Locate the cell with the specified text and output its (X, Y) center coordinate. 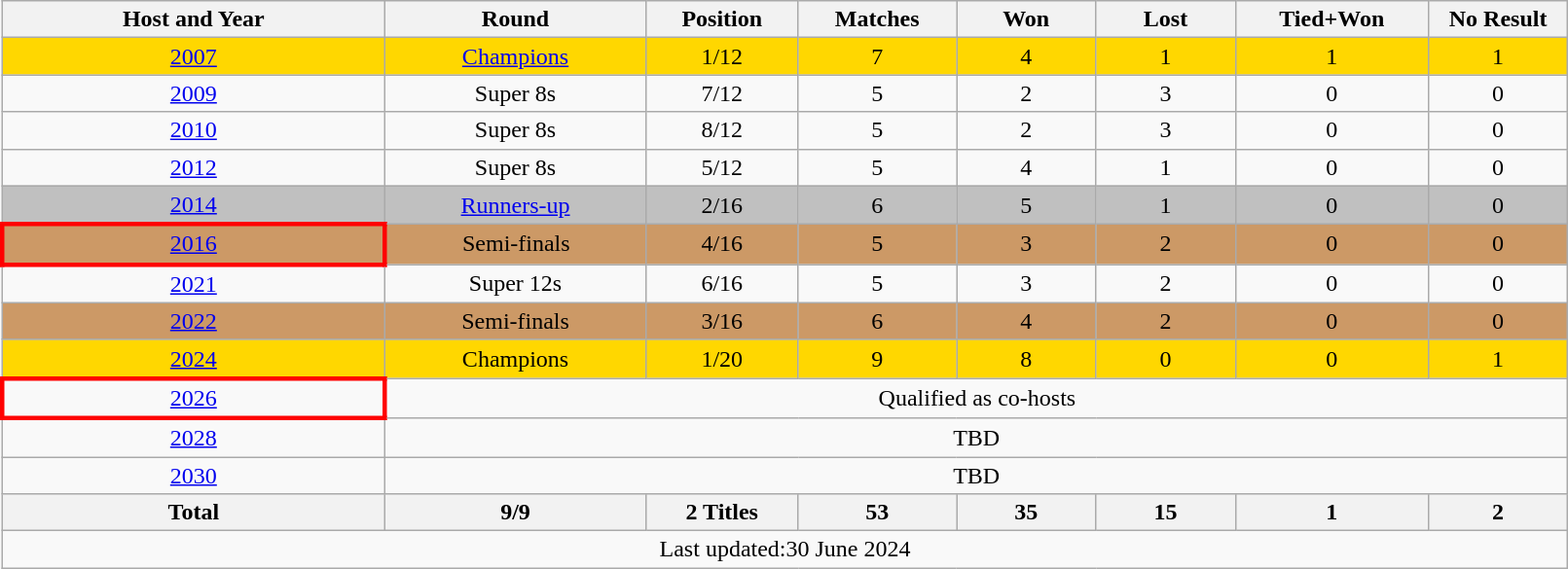
Matches (878, 19)
Tied+Won (1331, 19)
2 Titles (722, 513)
9 (878, 359)
1/12 (722, 56)
2010 (193, 130)
2016 (193, 245)
15 (1166, 513)
2012 (193, 167)
Last updated:30 June 2024 (784, 550)
7 (878, 56)
Host and Year (193, 19)
2024 (193, 359)
8 (1026, 359)
1/20 (722, 359)
2026 (193, 399)
Lost (1166, 19)
2/16 (722, 205)
53 (878, 513)
2028 (193, 438)
No Result (1497, 19)
2021 (193, 284)
6/16 (722, 284)
Round (515, 19)
Total (193, 513)
5/12 (722, 167)
Qualified as co-hosts (975, 399)
Won (1026, 19)
3/16 (722, 321)
2030 (193, 476)
2007 (193, 56)
2022 (193, 321)
Runners-up (515, 205)
9/9 (515, 513)
2009 (193, 93)
7/12 (722, 93)
Position (722, 19)
8/12 (722, 130)
2014 (193, 205)
4/16 (722, 245)
Super 12s (515, 284)
35 (1026, 513)
